Extract the (x, y) coordinate from the center of the cell holding the provided text.  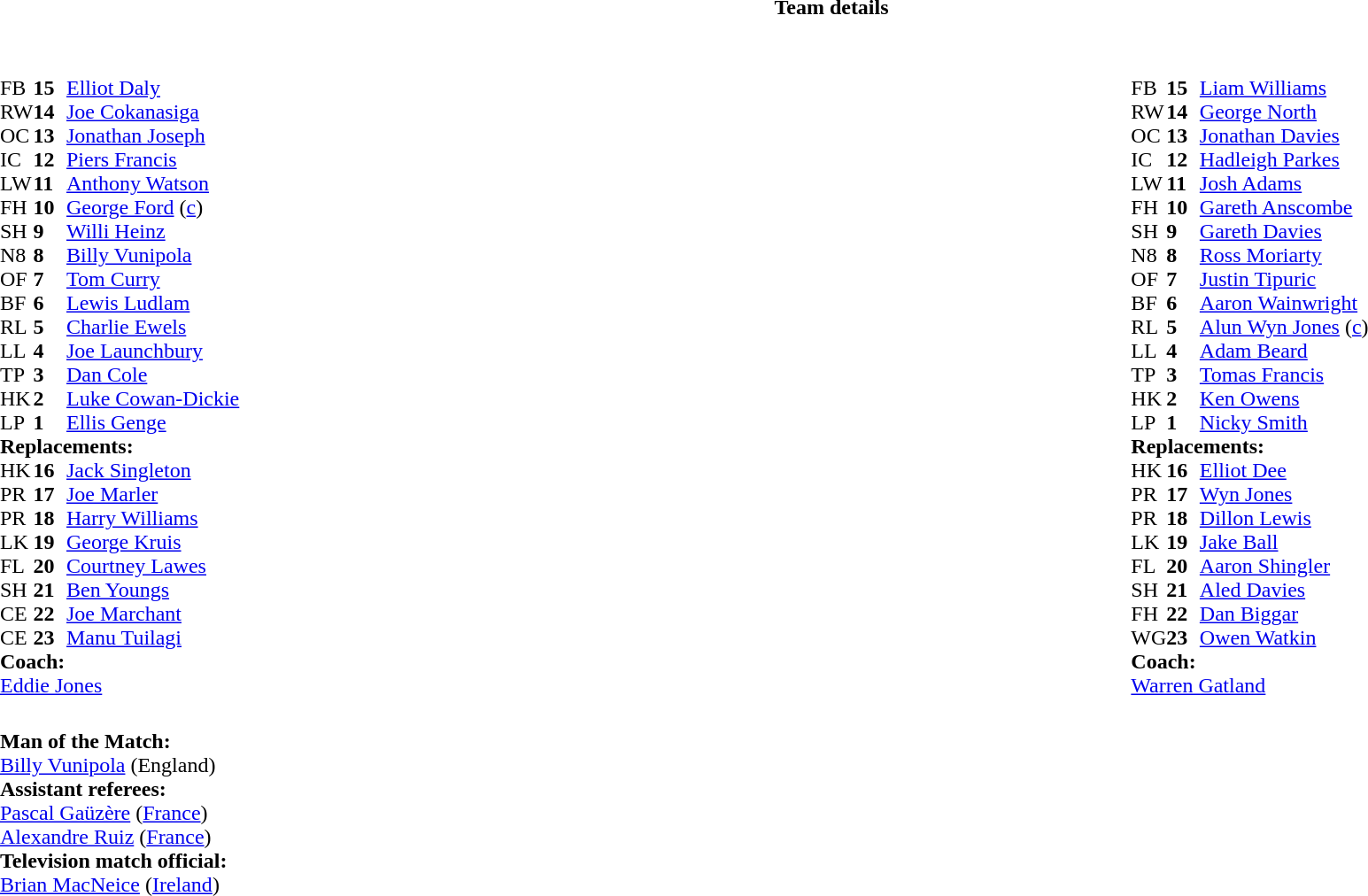
Dan Cole (152, 375)
Joe Launchbury (152, 351)
Joe Cokanasiga (152, 112)
Jack Singleton (152, 471)
Luke Cowan-Dickie (152, 398)
Manu Tuilagi (152, 637)
Harry Williams (152, 519)
Anthony Watson (152, 184)
Warren Gatland (1249, 685)
Charlie Ewels (152, 328)
Eddie Jones (120, 685)
Billy Vunipola (152, 255)
Piers Francis (152, 159)
WG (1148, 637)
Elliot Daly (152, 89)
Willi Heinz (152, 232)
Tom Curry (152, 280)
Joe Marchant (152, 614)
Lewis Ludlam (152, 303)
Jonathan Joseph (152, 136)
Ben Youngs (152, 590)
Courtney Lawes (152, 567)
George Ford (c) (152, 207)
Joe Marler (152, 494)
Ellis Genge (152, 423)
George Kruis (152, 542)
